Search for the cell housing the specified text and yield its [x, y] center coordinate. 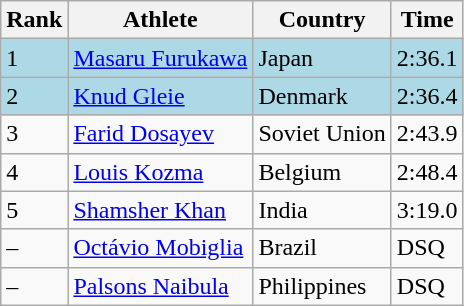
Time [427, 20]
2:36.1 [427, 58]
Knud Gleie [160, 96]
Denmark [322, 96]
3 [34, 134]
Japan [322, 58]
Farid Dosayev [160, 134]
1 [34, 58]
2 [34, 96]
4 [34, 172]
Soviet Union [322, 134]
2:36.4 [427, 96]
2:43.9 [427, 134]
Belgium [322, 172]
Philippines [322, 286]
3:19.0 [427, 210]
Shamsher Khan [160, 210]
Athlete [160, 20]
Palsons Naibula [160, 286]
Rank [34, 20]
2:48.4 [427, 172]
India [322, 210]
Octávio Mobiglia [160, 248]
5 [34, 210]
Louis Kozma [160, 172]
Brazil [322, 248]
Country [322, 20]
Masaru Furukawa [160, 58]
